Detect which cell encompasses the target text, then output its (x, y) center coordinate. 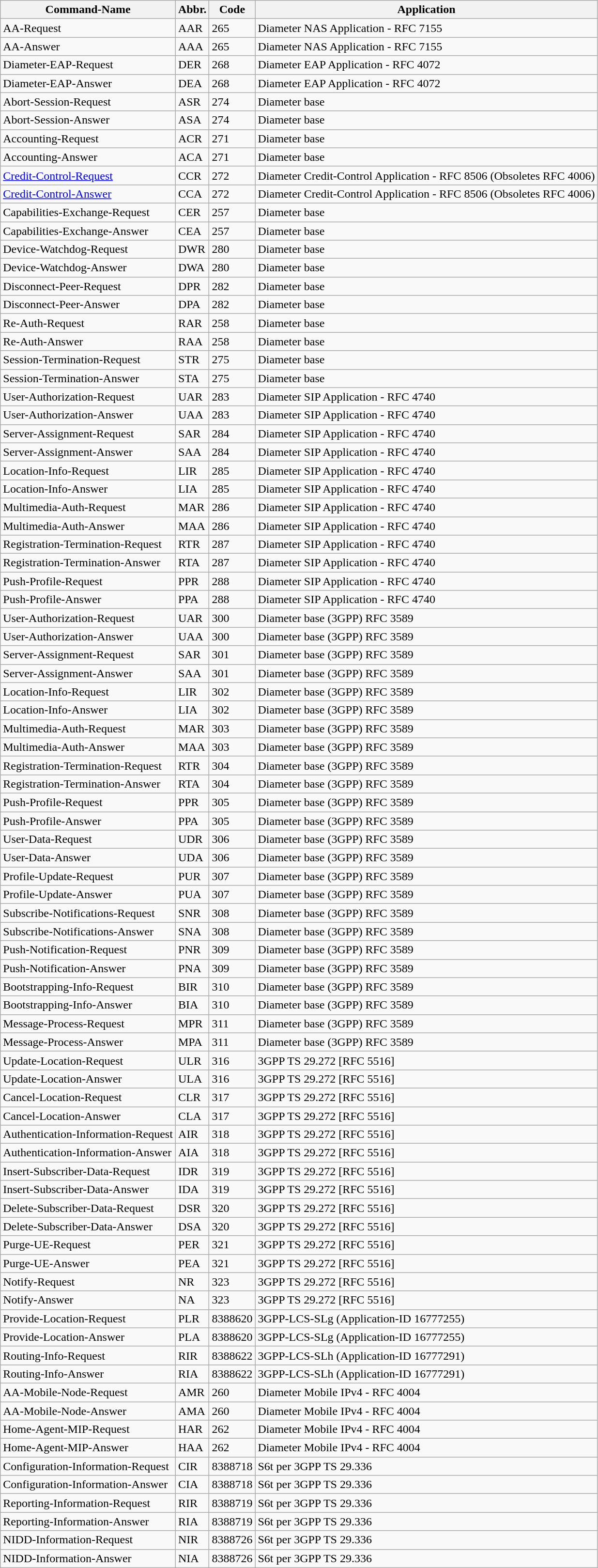
Purge-UE-Answer (88, 1263)
UDA (192, 858)
Capabilities-Exchange-Answer (88, 231)
ACA (192, 157)
Re-Auth-Request (88, 323)
Diameter-EAP-Request (88, 65)
PNR (192, 950)
Push-Notification-Answer (88, 968)
Provide-Location-Request (88, 1319)
AMA (192, 1411)
Insert-Subscriber-Data-Request (88, 1171)
Insert-Subscriber-Data-Answer (88, 1190)
DSA (192, 1226)
IDA (192, 1190)
IDR (192, 1171)
Configuration-Information-Request (88, 1466)
AA-Answer (88, 47)
Routing-Info-Answer (88, 1374)
Command-Name (88, 10)
CIR (192, 1466)
Bootstrapping-Info-Answer (88, 1005)
DSR (192, 1208)
BIA (192, 1005)
STR (192, 360)
AIA (192, 1153)
Authentication-Information-Answer (88, 1153)
PLA (192, 1337)
Cancel-Location-Request (88, 1097)
Device-Watchdog-Request (88, 249)
ASR (192, 102)
HAR (192, 1429)
CLR (192, 1097)
Reporting-Information-Answer (88, 1521)
Home-Agent-MIP-Answer (88, 1448)
Device-Watchdog-Answer (88, 268)
MPR (192, 1024)
Credit-Control-Answer (88, 194)
PER (192, 1245)
UDR (192, 839)
PUR (192, 876)
Reporting-Information-Request (88, 1503)
Disconnect-Peer-Answer (88, 305)
PEA (192, 1263)
DPA (192, 305)
Accounting-Answer (88, 157)
NIDD-Information-Request (88, 1540)
Abort-Session-Answer (88, 120)
AA-Mobile-Node-Answer (88, 1411)
Home-Agent-MIP-Request (88, 1429)
AA-Request (88, 28)
BIR (192, 987)
RAA (192, 342)
PNA (192, 968)
CIA (192, 1485)
Credit-Control-Request (88, 175)
AAA (192, 47)
RAR (192, 323)
PUA (192, 895)
Re-Auth-Answer (88, 342)
Session-Termination-Request (88, 360)
DEA (192, 83)
Authentication-Information-Request (88, 1134)
Capabilities-Exchange-Request (88, 212)
DER (192, 65)
Cancel-Location-Answer (88, 1116)
Notify-Answer (88, 1300)
Push-Notification-Request (88, 950)
Diameter-EAP-Answer (88, 83)
Application (426, 10)
Code (232, 10)
AAR (192, 28)
CEA (192, 231)
Disconnect-Peer-Request (88, 286)
CER (192, 212)
AMR (192, 1392)
CLA (192, 1116)
User-Data-Request (88, 839)
MPA (192, 1042)
Abbr. (192, 10)
AIR (192, 1134)
DPR (192, 286)
Profile-Update-Request (88, 876)
Provide-Location-Answer (88, 1337)
Routing-Info-Request (88, 1355)
STA (192, 378)
Profile-Update-Answer (88, 895)
CCR (192, 175)
NR (192, 1282)
Session-Termination-Answer (88, 378)
DWR (192, 249)
User-Data-Answer (88, 858)
Delete-Subscriber-Data-Answer (88, 1226)
Delete-Subscriber-Data-Request (88, 1208)
CCA (192, 194)
Update-Location-Answer (88, 1079)
DWA (192, 268)
Accounting-Request (88, 139)
NIA (192, 1558)
Abort-Session-Request (88, 102)
Message-Process-Answer (88, 1042)
ULA (192, 1079)
NA (192, 1300)
AA-Mobile-Node-Request (88, 1392)
SNR (192, 913)
Purge-UE-Request (88, 1245)
ASA (192, 120)
Notify-Request (88, 1282)
ULR (192, 1060)
SNA (192, 931)
PLR (192, 1319)
NIDD-Information-Answer (88, 1558)
NIR (192, 1540)
Subscribe-Notifications-Request (88, 913)
ACR (192, 139)
Message-Process-Request (88, 1024)
Configuration-Information-Answer (88, 1485)
HAA (192, 1448)
Update-Location-Request (88, 1060)
Subscribe-Notifications-Answer (88, 931)
Bootstrapping-Info-Request (88, 987)
